Provide the [X, Y] coordinate of the cell's center where the given text is located.  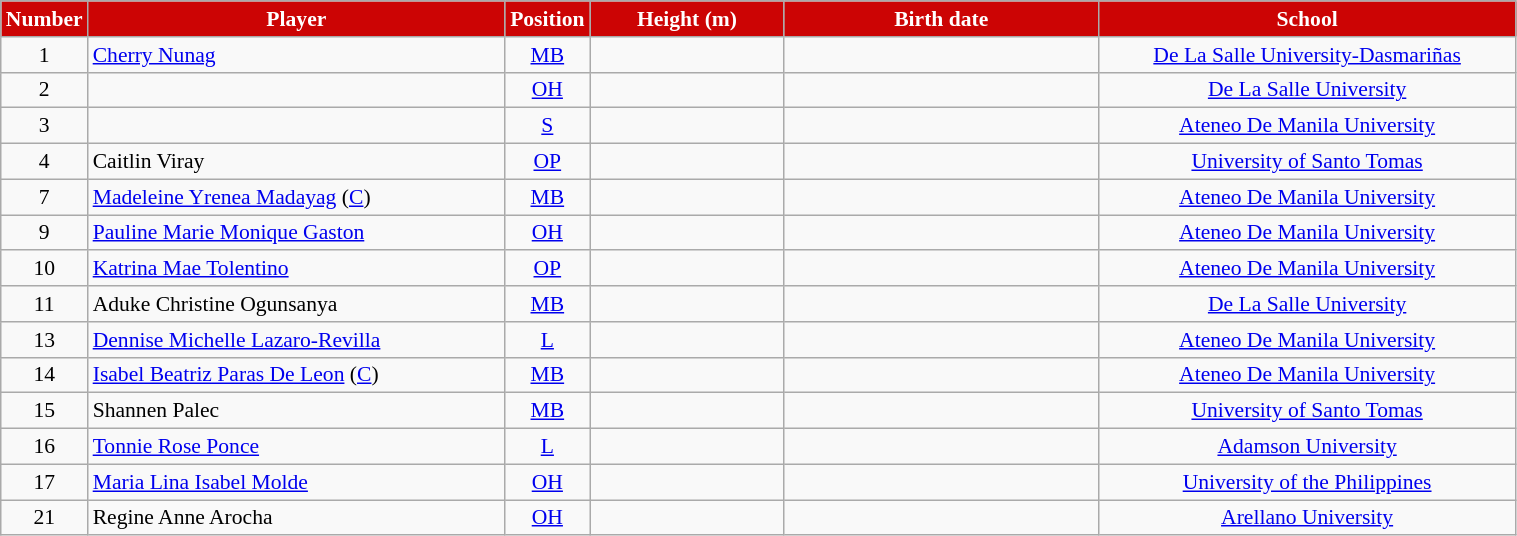
Arellano University [1307, 518]
Position [547, 19]
Cherry Nunag [296, 55]
Maria Lina Isabel Molde [296, 482]
Aduke Christine Ogunsanya [296, 304]
Caitlin Viray [296, 162]
16 [44, 447]
S [547, 126]
Katrina Mae Tolentino [296, 269]
Isabel Beatriz Paras De Leon (C) [296, 375]
21 [44, 518]
Dennise Michelle Lazaro-Revilla [296, 340]
3 [44, 126]
14 [44, 375]
1 [44, 55]
University of the Philippines [1307, 482]
Regine Anne Arocha [296, 518]
10 [44, 269]
Height (m) [688, 19]
Adamson University [1307, 447]
4 [44, 162]
9 [44, 233]
11 [44, 304]
Birth date [941, 19]
7 [44, 197]
2 [44, 90]
De La Salle University-Dasmariñas [1307, 55]
15 [44, 411]
Pauline Marie Monique Gaston [296, 233]
Madeleine Yrenea Madayag (C) [296, 197]
Tonnie Rose Ponce [296, 447]
Player [296, 19]
Shannen Palec [296, 411]
13 [44, 340]
School [1307, 19]
17 [44, 482]
Number [44, 19]
